Pinpoint the cell where the given text exists, returning its [x, y] midpoint coordinate. 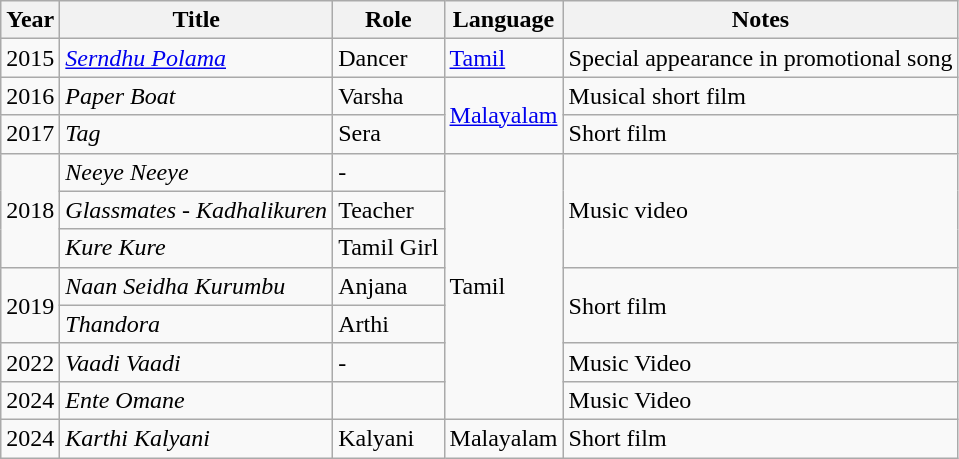
2016 [30, 96]
Role [388, 20]
Special appearance in promotional song [760, 58]
Thandora [196, 324]
Title [196, 20]
2018 [30, 210]
Kalyani [388, 438]
Ente Omane [196, 400]
2022 [30, 362]
Anjana [388, 286]
Varsha [388, 96]
Year [30, 20]
Neeye Neeye [196, 172]
Notes [760, 20]
Vaadi Vaadi [196, 362]
2019 [30, 305]
Naan Seidha Kurumbu [196, 286]
Language [504, 20]
Arthi [388, 324]
Tag [196, 134]
2017 [30, 134]
Serndhu Polama [196, 58]
Sera [388, 134]
Paper Boat [196, 96]
Kure Kure [196, 248]
2015 [30, 58]
Glassmates - Kadhalikuren [196, 210]
Music video [760, 210]
Dancer [388, 58]
Teacher [388, 210]
Musical short film [760, 96]
Karthi Kalyani [196, 438]
Tamil Girl [388, 248]
